Return the [x, y] coordinate for the center point of the cell that contains the specified text.  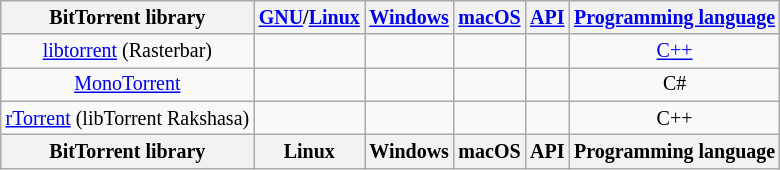
MonoTorrent [128, 84]
C# [674, 84]
Linux [310, 152]
libtorrent (Rasterbar) [128, 52]
rTorrent (libTorrent Rakshasa) [128, 118]
GNU/Linux [310, 18]
